Determine the (X, Y) coordinate at the center of the cell enclosing the given text.  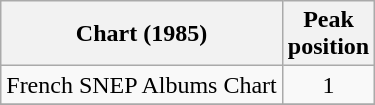
Peakposition (328, 34)
1 (328, 85)
French SNEP Albums Chart (142, 85)
Chart (1985) (142, 34)
